Return the (X, Y) coordinate for the center point of the cell that contains the specified text.  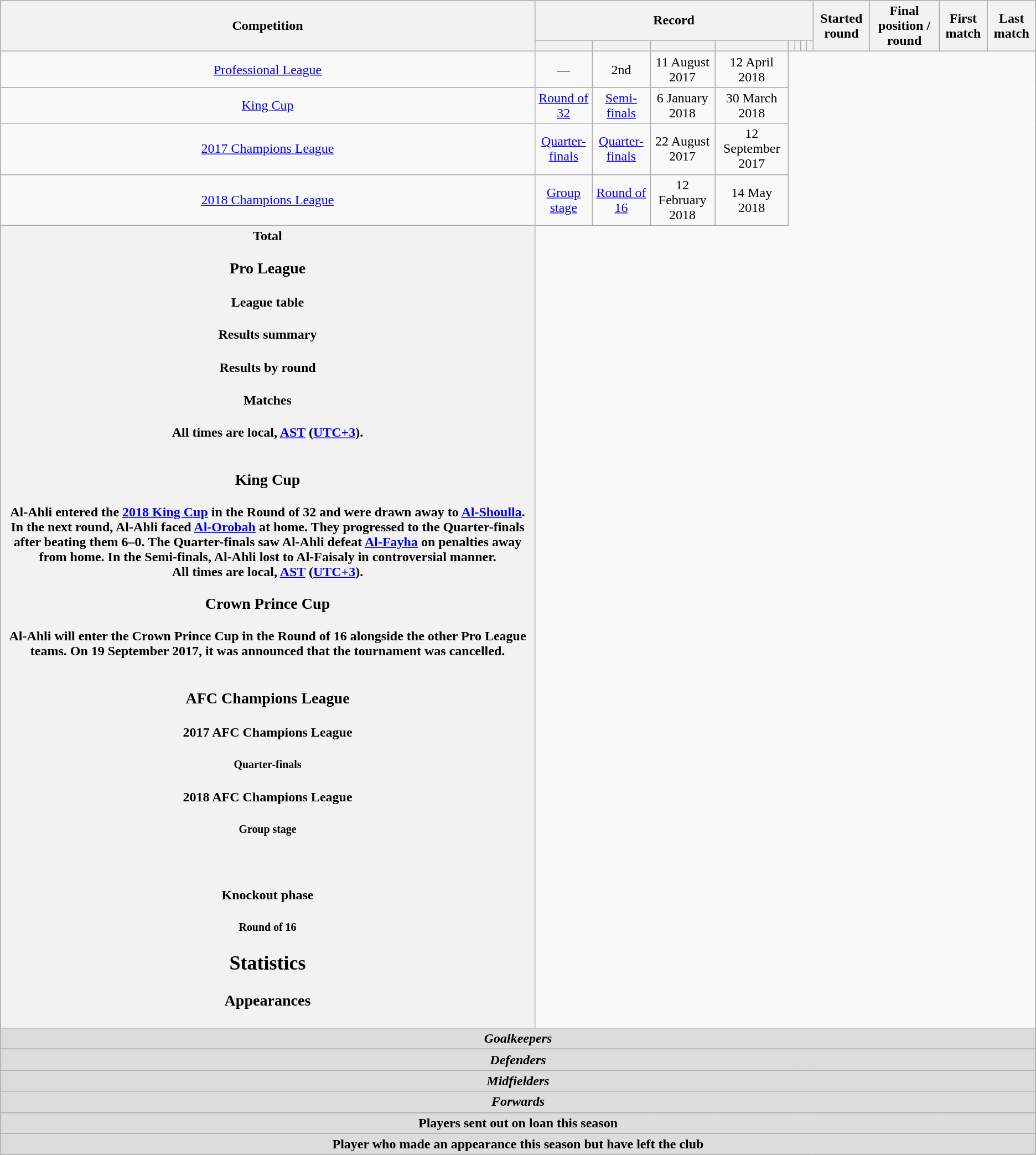
Record (674, 20)
Player who made an appearance this season but have left the club (518, 1144)
Round of 32 (563, 105)
Forwards (518, 1102)
Players sent out on loan this season (518, 1123)
2017 Champions League (268, 149)
2nd (621, 70)
6 January 2018 (683, 105)
11 August 2017 (683, 70)
Started round (841, 26)
Competition (268, 26)
2018 Champions League (268, 200)
Goalkeepers (518, 1039)
30 March 2018 (752, 105)
14 May 2018 (752, 200)
Professional League (268, 70)
Defenders (518, 1060)
12 February 2018 (683, 200)
Semi-finals (621, 105)
— (563, 70)
King Cup (268, 105)
First match (963, 26)
Last match (1012, 26)
Final position / round (904, 26)
12 April 2018 (752, 70)
Midfielders (518, 1081)
Group stage (563, 200)
12 September 2017 (752, 149)
Round of 16 (621, 200)
22 August 2017 (683, 149)
